Scan for the cell matching the given text and deliver its (x, y) coordinate at center. 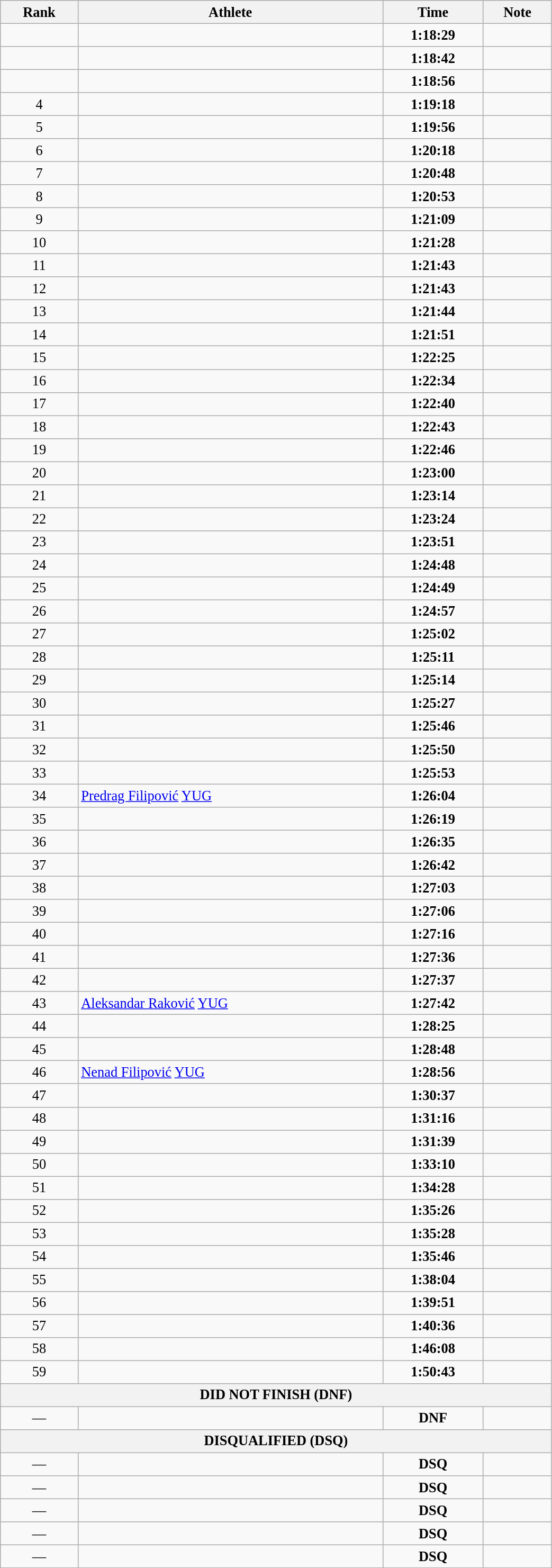
1:25:14 (433, 680)
1:50:43 (433, 1372)
40 (39, 934)
1:38:04 (433, 1279)
43 (39, 1003)
1:20:48 (433, 173)
1:31:39 (433, 1141)
1:30:37 (433, 1095)
1:23:00 (433, 473)
1:46:08 (433, 1349)
1:19:56 (433, 127)
16 (39, 381)
19 (39, 450)
49 (39, 1141)
54 (39, 1257)
1:35:46 (433, 1257)
48 (39, 1119)
41 (39, 957)
1:21:09 (433, 219)
18 (39, 427)
1:26:04 (433, 796)
26 (39, 611)
1:21:51 (433, 335)
1:25:46 (433, 726)
9 (39, 219)
34 (39, 796)
1:27:42 (433, 1003)
1:22:34 (433, 381)
1:28:48 (433, 1049)
7 (39, 173)
27 (39, 634)
1:18:42 (433, 58)
1:23:24 (433, 519)
13 (39, 311)
DID NOT FINISH (DNF) (276, 1395)
Aleksandar Raković YUG (230, 1003)
21 (39, 496)
1:27:37 (433, 980)
11 (39, 265)
15 (39, 358)
14 (39, 335)
50 (39, 1165)
6 (39, 150)
35 (39, 818)
1:25:11 (433, 657)
1:24:49 (433, 588)
1:21:28 (433, 242)
1:27:03 (433, 888)
1:25:02 (433, 634)
31 (39, 726)
17 (39, 404)
20 (39, 473)
45 (39, 1049)
1:25:53 (433, 772)
1:20:18 (433, 150)
46 (39, 1073)
29 (39, 680)
1:26:42 (433, 865)
22 (39, 519)
1:27:16 (433, 934)
1:31:16 (433, 1119)
1:34:28 (433, 1187)
1:18:29 (433, 35)
1:28:56 (433, 1073)
8 (39, 196)
36 (39, 842)
DISQUALIFIED (DSQ) (276, 1441)
Nenad Filipović YUG (230, 1073)
Rank (39, 12)
30 (39, 704)
58 (39, 1349)
1:23:14 (433, 496)
39 (39, 911)
1:19:18 (433, 104)
1:22:43 (433, 427)
12 (39, 289)
1:25:27 (433, 704)
Athlete (230, 12)
44 (39, 1026)
1:27:36 (433, 957)
51 (39, 1187)
55 (39, 1279)
1:23:51 (433, 542)
1:24:48 (433, 565)
1:22:25 (433, 358)
1:27:06 (433, 911)
1:24:57 (433, 611)
1:20:53 (433, 196)
53 (39, 1233)
4 (39, 104)
37 (39, 865)
5 (39, 127)
32 (39, 750)
1:22:46 (433, 450)
47 (39, 1095)
56 (39, 1303)
25 (39, 588)
1:39:51 (433, 1303)
1:22:40 (433, 404)
1:26:35 (433, 842)
1:25:50 (433, 750)
1:28:25 (433, 1026)
38 (39, 888)
Predrag Filipović YUG (230, 796)
1:21:44 (433, 311)
57 (39, 1326)
DNF (433, 1418)
33 (39, 772)
1:18:56 (433, 81)
52 (39, 1211)
1:35:26 (433, 1211)
Time (433, 12)
23 (39, 542)
24 (39, 565)
59 (39, 1372)
1:33:10 (433, 1165)
1:26:19 (433, 818)
Note (518, 12)
42 (39, 980)
1:40:36 (433, 1326)
1:35:28 (433, 1233)
28 (39, 657)
10 (39, 242)
